Identify which cell holds the provided text, then report its [X, Y] central coordinate. 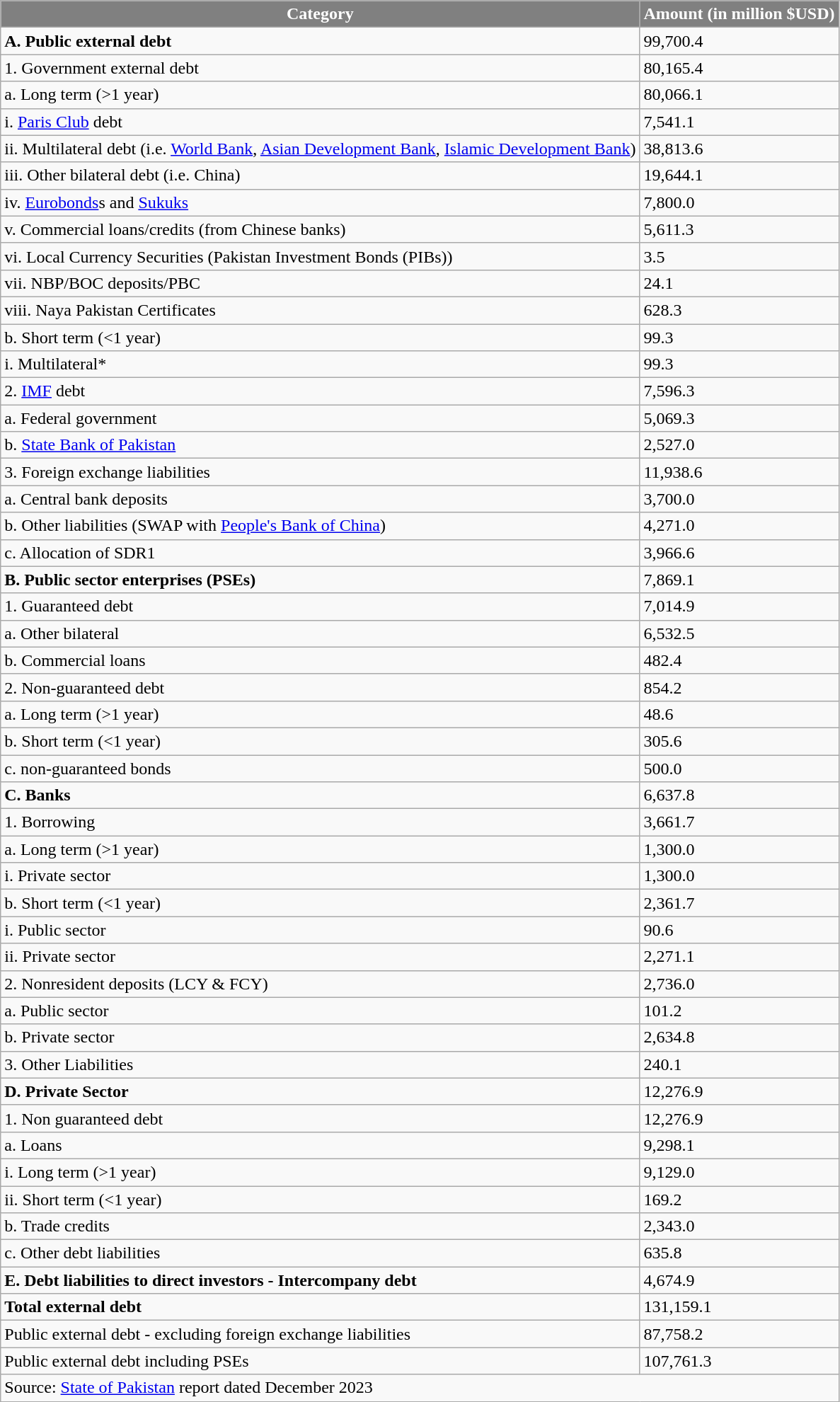
c. Allocation of SDR1 [320, 553]
169.2 [739, 1200]
ii. Multilateral debt (i.e. World Bank, Asian Development Bank, Islamic Development Bank) [320, 149]
iv. Eurobondss and Sukuks [320, 202]
2,361.7 [739, 903]
2. Non-guaranteed debt [320, 687]
11,938.6 [739, 472]
7,596.3 [739, 391]
Public external debt - excluding foreign exchange liabilities [320, 1334]
c. non-guaranteed bonds [320, 768]
vi. Local Currency Securities (Pakistan Investment Bonds (PIBs)) [320, 256]
500.0 [739, 768]
1. Borrowing [320, 822]
Amount (in million $USD) [739, 14]
482.4 [739, 660]
b. Trade credits [320, 1226]
7,541.1 [739, 122]
80,165.4 [739, 68]
3,661.7 [739, 822]
2,527.0 [739, 445]
7,869.1 [739, 580]
1. Non guaranteed debt [320, 1118]
1. Government external debt [320, 68]
2,343.0 [739, 1226]
i. Paris Club debt [320, 122]
vii. NBP/BOC deposits/PBC [320, 283]
1. Guaranteed debt [320, 607]
3. Other Liabilities [320, 1064]
2,736.0 [739, 984]
c. Other debt liabilities [320, 1253]
38,813.6 [739, 149]
i. Private sector [320, 876]
Category [320, 14]
2. Nonresident deposits (LCY & FCY) [320, 984]
C. Banks [320, 795]
a. Public sector [320, 1011]
5,069.3 [739, 418]
3.5 [739, 256]
131,159.1 [739, 1307]
2,634.8 [739, 1038]
3,700.0 [739, 499]
6,637.8 [739, 795]
2,271.1 [739, 957]
i. Long term (>1 year) [320, 1172]
2. IMF debt [320, 391]
Public external debt including PSEs [320, 1361]
B. Public sector enterprises (PSEs) [320, 580]
19,644.1 [739, 176]
854.2 [739, 687]
a. Other bilateral [320, 633]
635.8 [739, 1253]
viii. Naya Pakistan Certificates [320, 310]
240.1 [739, 1064]
a. Federal government [320, 418]
305.6 [739, 741]
i. Public sector [320, 930]
9,298.1 [739, 1145]
107,761.3 [739, 1361]
a. Central bank deposits [320, 499]
99,700.4 [739, 41]
628.3 [739, 310]
ii. Private sector [320, 957]
48.6 [739, 714]
b. State Bank of Pakistan [320, 445]
7,800.0 [739, 202]
9,129.0 [739, 1172]
A. Public external debt [320, 41]
D. Private Sector [320, 1091]
4,674.9 [739, 1280]
E. Debt liabilities to direct investors - Intercompany debt [320, 1280]
iii. Other bilateral debt (i.e. China) [320, 176]
6,532.5 [739, 633]
5,611.3 [739, 229]
87,758.2 [739, 1334]
b. Commercial loans [320, 660]
a. Loans [320, 1145]
90.6 [739, 930]
3,966.6 [739, 553]
7,014.9 [739, 607]
101.2 [739, 1011]
Source: State of Pakistan report dated December 2023 [420, 1388]
80,066.1 [739, 95]
b. Private sector [320, 1038]
4,271.0 [739, 526]
i. Multilateral* [320, 364]
Total external debt [320, 1307]
ii. Short term (<1 year) [320, 1200]
b. Other liabilities (SWAP with People's Bank of China) [320, 526]
v. Commercial loans/credits (from Chinese banks) [320, 229]
3. Foreign exchange liabilities [320, 472]
24.1 [739, 283]
